Provide the [x, y] coordinate of the cell's center where the given text is located.  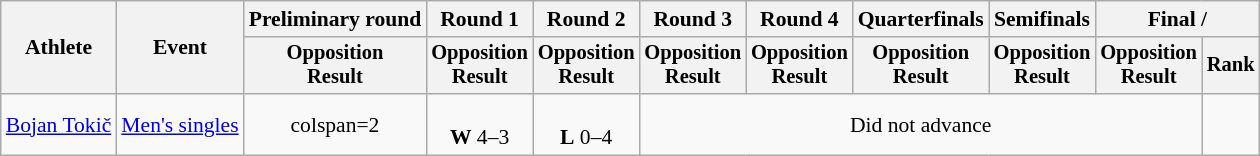
Preliminary round [336, 19]
Quarterfinals [921, 19]
Round 4 [800, 19]
Semifinals [1042, 19]
Round 2 [586, 19]
Round 3 [692, 19]
Event [180, 48]
Men's singles [180, 124]
Bojan Tokič [59, 124]
W 4–3 [480, 124]
L 0–4 [586, 124]
Athlete [59, 48]
Round 1 [480, 19]
Rank [1231, 66]
Did not advance [920, 124]
Final / [1177, 19]
colspan=2 [336, 124]
